Return (x, y) of the center of cell containing provided text 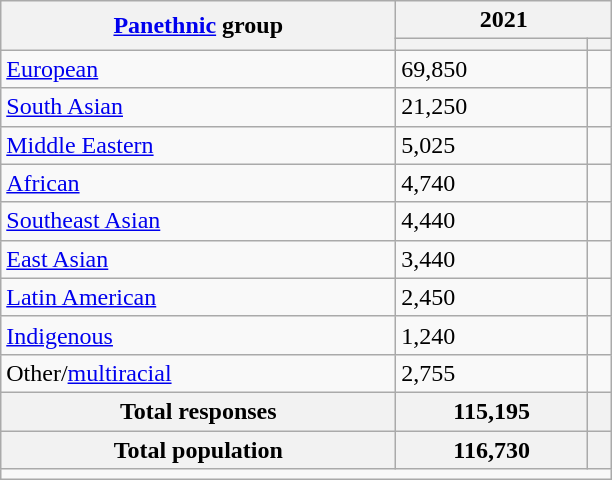
116,730 (492, 449)
Other/multiracial (198, 373)
South Asian (198, 107)
115,195 (492, 411)
69,850 (492, 69)
Middle Eastern (198, 145)
European (198, 69)
3,440 (492, 259)
Total responses (198, 411)
1,240 (492, 335)
4,740 (492, 183)
East Asian (198, 259)
Total population (198, 449)
Southeast Asian (198, 221)
2021 (504, 20)
2,450 (492, 297)
African (198, 183)
5,025 (492, 145)
21,250 (492, 107)
Latin American (198, 297)
2,755 (492, 373)
Panethnic group (198, 26)
4,440 (492, 221)
Indigenous (198, 335)
